Pinpoint the cell where the given text exists, returning its [x, y] midpoint coordinate. 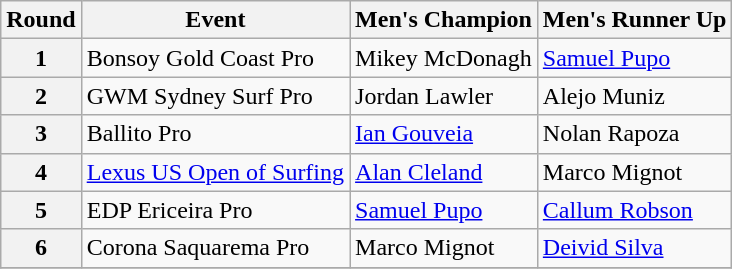
Corona Saquarema Pro [215, 248]
Ballito Pro [215, 134]
Ian Gouveia [444, 134]
Jordan Lawler [444, 96]
Mikey McDonagh [444, 58]
Alejo Muniz [634, 96]
5 [41, 210]
Men's Runner Up [634, 20]
Callum Robson [634, 210]
6 [41, 248]
Round [41, 20]
Bonsoy Gold Coast Pro [215, 58]
Men's Champion [444, 20]
Alan Cleland [444, 172]
3 [41, 134]
1 [41, 58]
Nolan Rapoza [634, 134]
4 [41, 172]
GWM Sydney Surf Pro [215, 96]
2 [41, 96]
Lexus US Open of Surfing [215, 172]
EDP Ericeira Pro [215, 210]
Event [215, 20]
Deivid Silva [634, 248]
